Capture the cell that displays the provided text and extract its (X, Y) central coordinate. 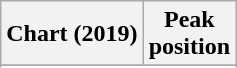
Peakposition (189, 34)
Chart (2019) (72, 34)
